Identify which cell holds the provided text, then report its (x, y) central coordinate. 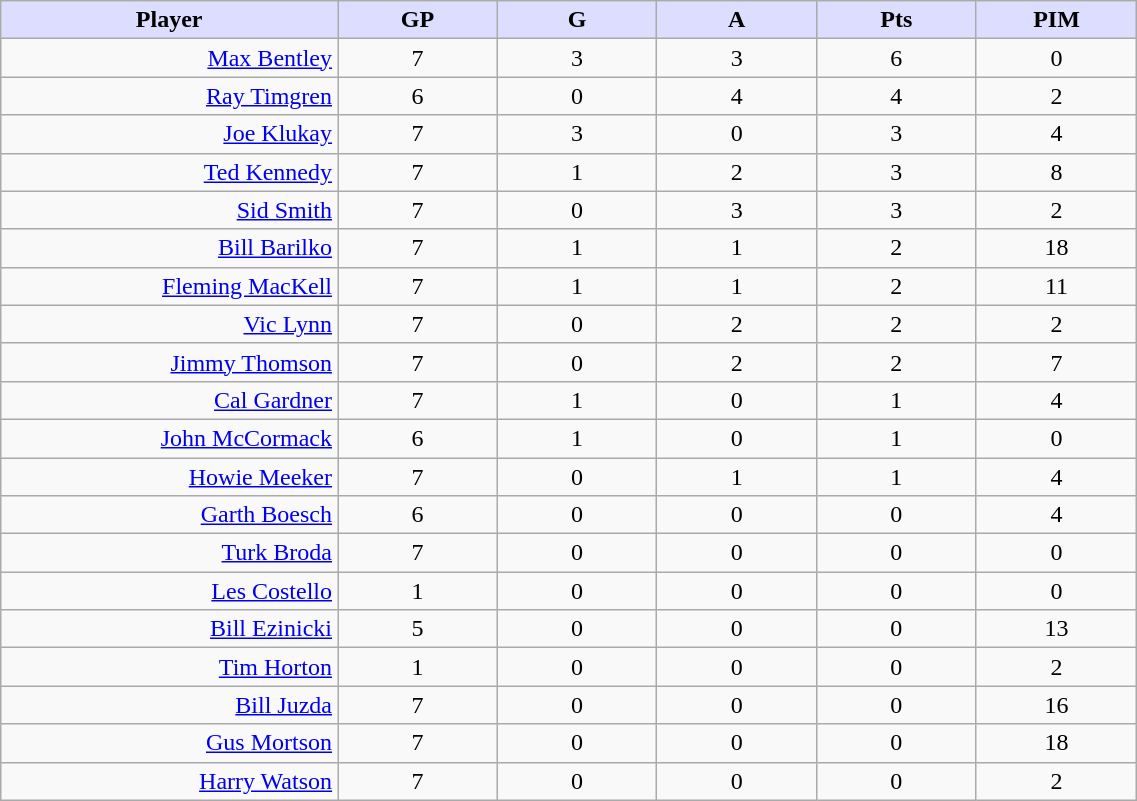
Bill Juzda (170, 705)
John McCormack (170, 438)
A (737, 20)
8 (1056, 172)
Bill Ezinicki (170, 629)
Joe Klukay (170, 134)
Gus Mortson (170, 743)
Les Costello (170, 591)
Max Bentley (170, 58)
Ted Kennedy (170, 172)
GP (418, 20)
Jimmy Thomson (170, 362)
Harry Watson (170, 781)
Garth Boesch (170, 515)
Howie Meeker (170, 477)
Ray Timgren (170, 96)
13 (1056, 629)
Cal Gardner (170, 400)
Player (170, 20)
Pts (897, 20)
16 (1056, 705)
G (577, 20)
Fleming MacKell (170, 286)
5 (418, 629)
Vic Lynn (170, 324)
Bill Barilko (170, 248)
Turk Broda (170, 553)
Tim Horton (170, 667)
PIM (1056, 20)
11 (1056, 286)
Sid Smith (170, 210)
